Output the [X, Y] coordinate of the center of the cell containing the given text.  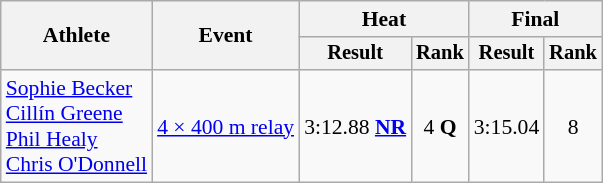
4 Q [440, 126]
3:12.88 NR [355, 126]
3:15.04 [506, 126]
Heat [384, 19]
8 [573, 126]
Athlete [76, 36]
4 × 400 m relay [226, 126]
Final [536, 19]
Sophie BeckerCillín GreenePhil HealyChris O'Donnell [76, 126]
Event [226, 36]
